Return [X, Y] of the center of cell containing provided text 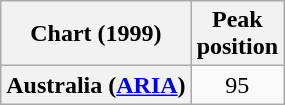
Chart (1999) [96, 34]
Australia (ARIA) [96, 85]
95 [237, 85]
Peakposition [237, 34]
